Find where the given text appears and provide that cell's center as (x, y) coordinate. 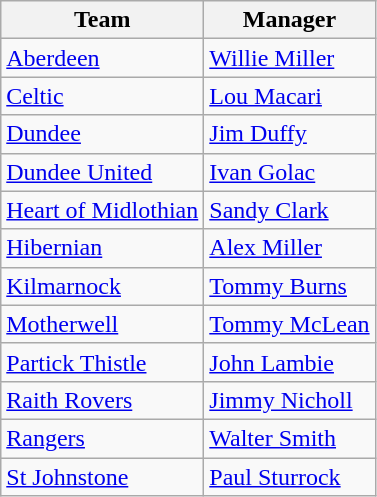
Sandy Clark (290, 210)
St Johnstone (102, 477)
John Lambie (290, 362)
Team (102, 20)
Lou Macari (290, 96)
Paul Sturrock (290, 477)
Walter Smith (290, 438)
Hibernian (102, 248)
Motherwell (102, 324)
Willie Miller (290, 58)
Heart of Midlothian (102, 210)
Partick Thistle (102, 362)
Tommy McLean (290, 324)
Manager (290, 20)
Jimmy Nicholl (290, 400)
Celtic (102, 96)
Jim Duffy (290, 134)
Kilmarnock (102, 286)
Ivan Golac (290, 172)
Rangers (102, 438)
Alex Miller (290, 248)
Raith Rovers (102, 400)
Tommy Burns (290, 286)
Aberdeen (102, 58)
Dundee United (102, 172)
Dundee (102, 134)
